Capture the cell that displays the provided text and extract its [x, y] central coordinate. 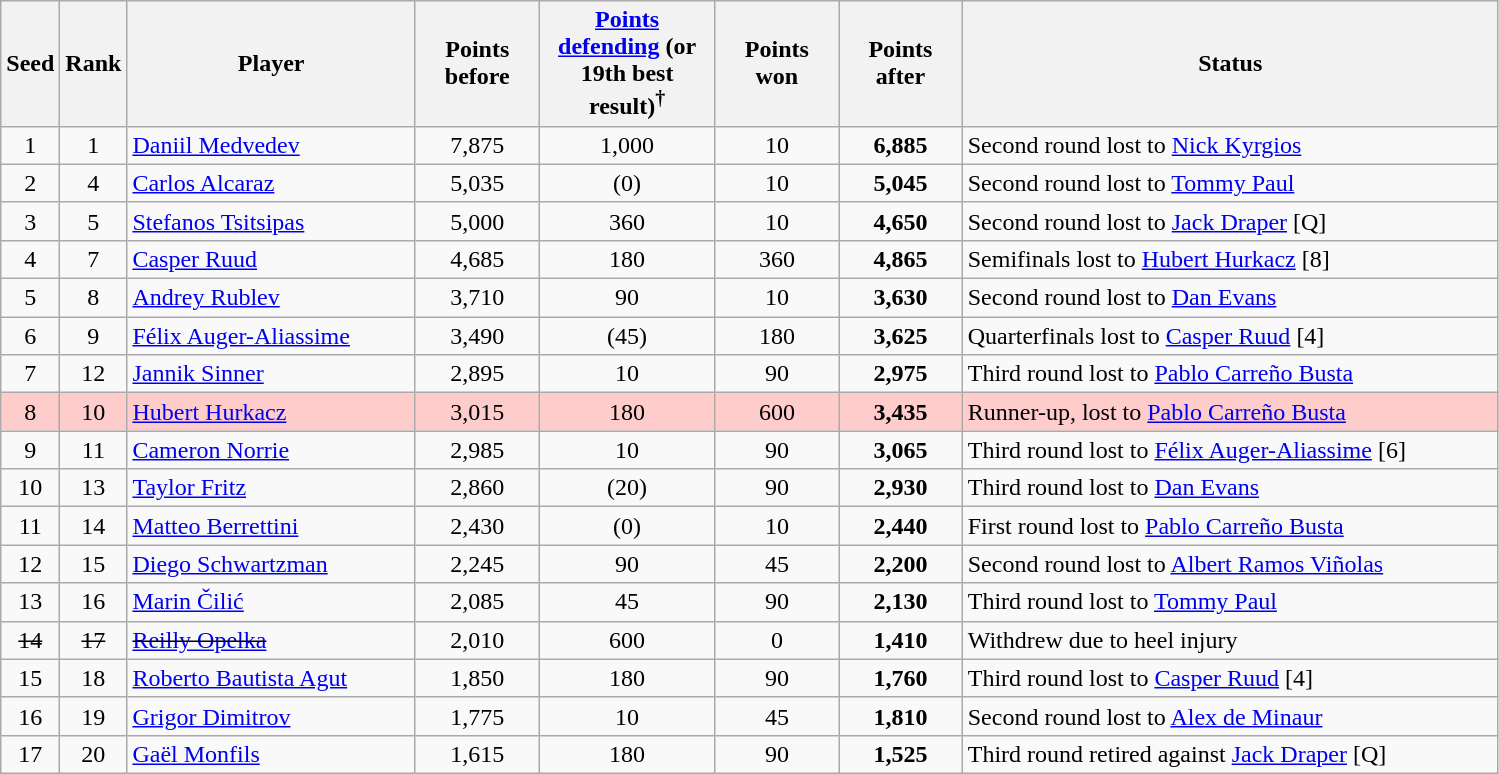
Diego Schwartzman [272, 564]
Player [272, 64]
Grigor Dimitrov [272, 716]
1,775 [477, 716]
1,615 [477, 754]
3,490 [477, 336]
Seed [30, 64]
Second round lost to Tommy Paul [1230, 183]
19 [94, 716]
Runner-up, lost to Pablo Carreño Busta [1230, 412]
Second round lost to Jack Draper [Q] [1230, 221]
Third round lost to Casper Ruud [4] [1230, 678]
Semifinals lost to Hubert Hurkacz [8] [1230, 259]
Second round lost to Alex de Minaur [1230, 716]
5,035 [477, 183]
1,810 [901, 716]
Withdrew due to heel injury [1230, 640]
Points defending (or 19th best result)† [627, 64]
1,000 [627, 145]
5,045 [901, 183]
2,895 [477, 374]
Quarterfinals lost to Casper Ruud [4] [1230, 336]
Hubert Hurkacz [272, 412]
Cameron Norrie [272, 450]
3,435 [901, 412]
18 [94, 678]
0 [777, 640]
4,865 [901, 259]
Third round retired against Jack Draper [Q] [1230, 754]
Points after [901, 64]
Gaël Monfils [272, 754]
3,710 [477, 298]
Casper Ruud [272, 259]
2,010 [477, 640]
Second round lost to Dan Evans [1230, 298]
1,410 [901, 640]
20 [94, 754]
Roberto Bautista Agut [272, 678]
Félix Auger-Aliassime [272, 336]
Status [1230, 64]
3,630 [901, 298]
(20) [627, 488]
Jannik Sinner [272, 374]
2,860 [477, 488]
Matteo Berrettini [272, 526]
Daniil Medvedev [272, 145]
2 [30, 183]
Second round lost to Nick Kyrgios [1230, 145]
6,885 [901, 145]
Andrey Rublev [272, 298]
3 [30, 221]
3,015 [477, 412]
6 [30, 336]
5,000 [477, 221]
2,085 [477, 602]
Carlos Alcaraz [272, 183]
1,850 [477, 678]
2,930 [901, 488]
Reilly Opelka [272, 640]
Second round lost to Albert Ramos Viñolas [1230, 564]
2,985 [477, 450]
2,430 [477, 526]
3,065 [901, 450]
4,685 [477, 259]
2,975 [901, 374]
1,525 [901, 754]
Marin Čilić [272, 602]
Third round lost to Pablo Carreño Busta [1230, 374]
Points won [777, 64]
3,625 [901, 336]
Taylor Fritz [272, 488]
Third round lost to Dan Evans [1230, 488]
Rank [94, 64]
(45) [627, 336]
2,440 [901, 526]
Third round lost to Félix Auger-Aliassime [6] [1230, 450]
2,200 [901, 564]
2,245 [477, 564]
Points before [477, 64]
1,760 [901, 678]
2,130 [901, 602]
First round lost to Pablo Carreño Busta [1230, 526]
Third round lost to Tommy Paul [1230, 602]
Stefanos Tsitsipas [272, 221]
7,875 [477, 145]
4,650 [901, 221]
